Determine the [x, y] coordinate at the center of the cell enclosing the given text.  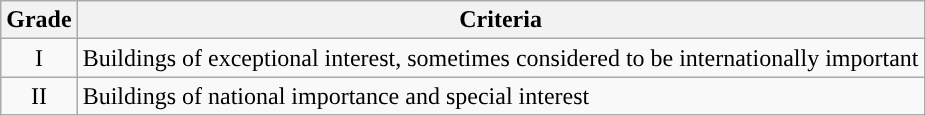
II [39, 96]
Grade [39, 20]
I [39, 58]
Criteria [500, 20]
Buildings of exceptional interest, sometimes considered to be internationally important [500, 58]
Buildings of national importance and special interest [500, 96]
